Return (x, y) of the center of cell containing provided text 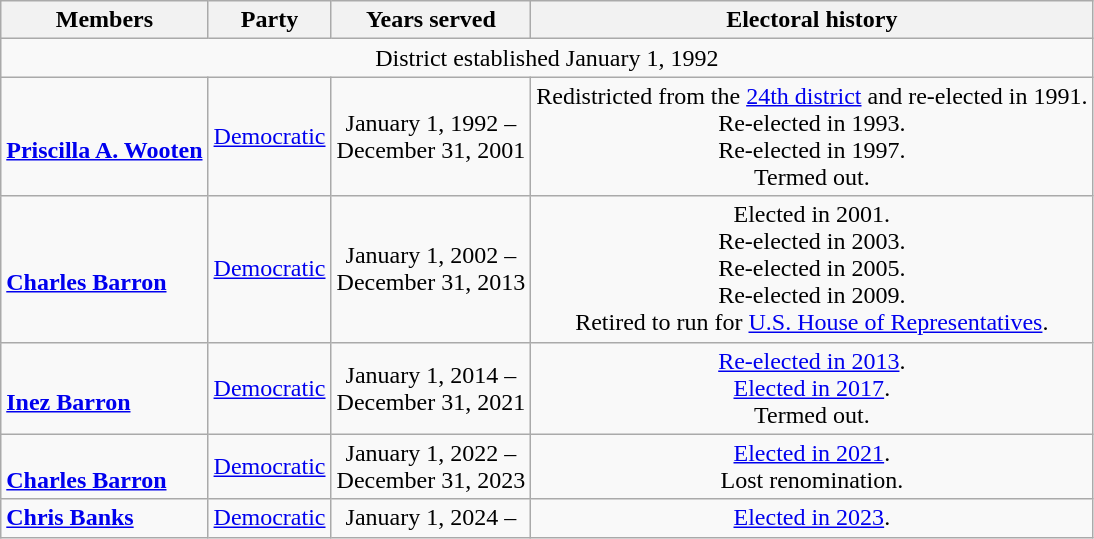
Elected in 2023. (812, 518)
January 1, 2024 – (431, 518)
Members (104, 20)
Inez Barron (104, 388)
Elected in 2001. Re-elected in 2003. Re-elected in 2005. Re-elected in 2009. Retired to run for U.S. House of Representatives. (812, 269)
January 1, 1992 – December 31, 2001 (431, 136)
Priscilla A. Wooten (104, 136)
Years served (431, 20)
January 1, 2002 – December 31, 2013 (431, 269)
Party (270, 20)
Chris Banks (104, 518)
District established January 1, 1992 (547, 58)
Electoral history (812, 20)
January 1, 2022 – December 31, 2023 (431, 466)
Redistricted from the 24th district and re-elected in 1991. Re-elected in 1993. Re-elected in 1997. Termed out. (812, 136)
Elected in 2021. Lost renomination. (812, 466)
January 1, 2014 – December 31, 2021 (431, 388)
Re-elected in 2013. Elected in 2017. Termed out. (812, 388)
